From the cell containing the given text, extract its center point as [x, y] coordinate. 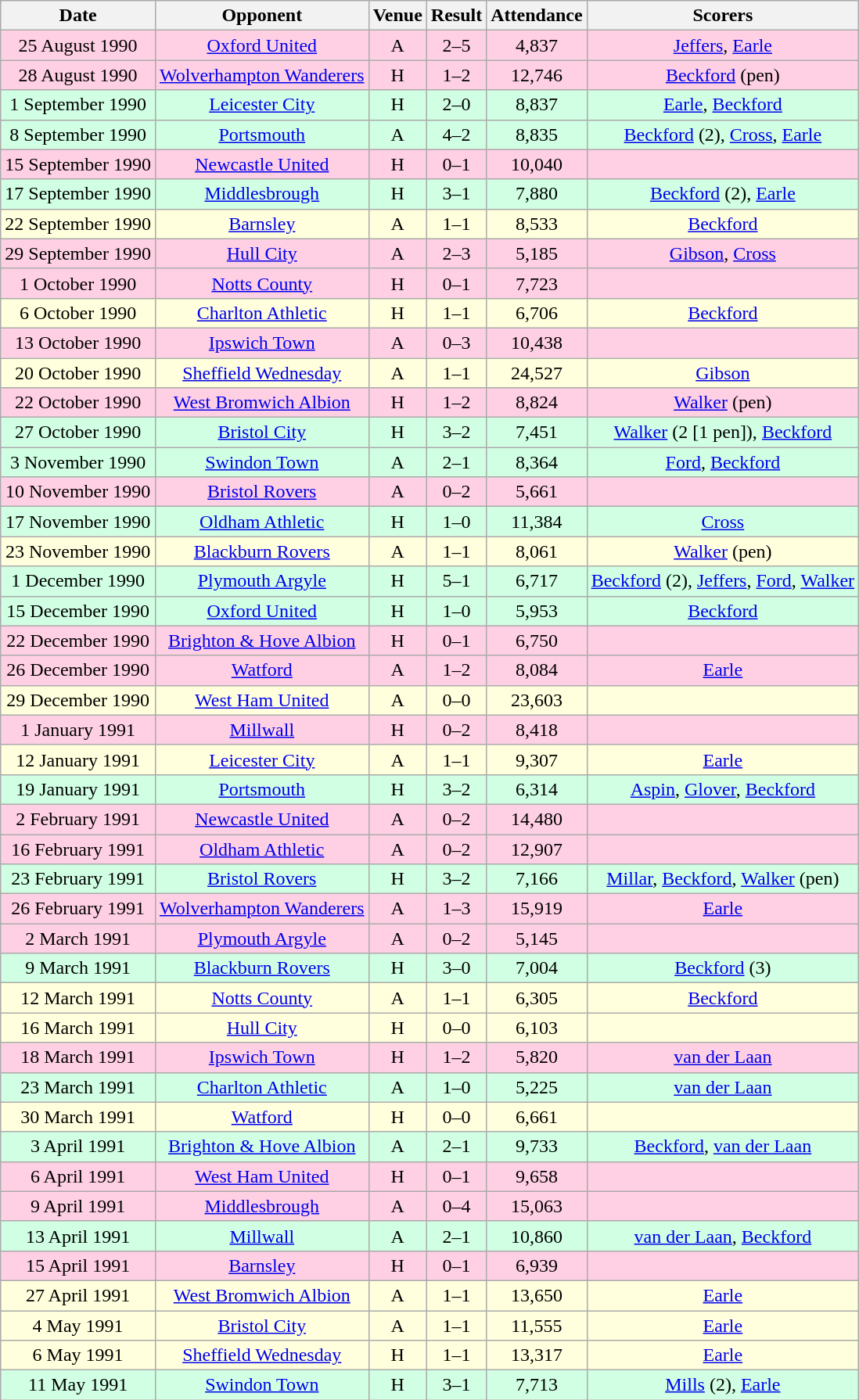
Earle, Beckford [723, 105]
1 December 1990 [78, 581]
23,603 [537, 700]
27 April 1991 [78, 1295]
8,533 [537, 224]
15 September 1990 [78, 164]
22 September 1990 [78, 224]
Gibson [723, 373]
12 March 1991 [78, 998]
24,527 [537, 373]
18 March 1991 [78, 1057]
23 February 1991 [78, 879]
2 February 1991 [78, 819]
Beckford, van der Laan [723, 1147]
10,860 [537, 1236]
11,384 [537, 522]
25 August 1990 [78, 45]
6 May 1991 [78, 1355]
7,880 [537, 194]
5,953 [537, 611]
6,939 [537, 1265]
Ford, Beckford [723, 462]
17 November 1990 [78, 522]
20 October 1990 [78, 373]
8 September 1990 [78, 135]
23 November 1990 [78, 551]
9 March 1991 [78, 968]
9,307 [537, 759]
7,004 [537, 968]
9 April 1991 [78, 1206]
4,837 [537, 45]
7,723 [537, 283]
2–3 [456, 253]
3 April 1991 [78, 1147]
Date [78, 16]
8,418 [537, 730]
8,824 [537, 403]
19 January 1991 [78, 789]
5,661 [537, 492]
6 April 1991 [78, 1176]
12 January 1991 [78, 759]
8,837 [537, 105]
29 December 1990 [78, 700]
8,061 [537, 551]
5,820 [537, 1057]
11 May 1991 [78, 1385]
15,063 [537, 1206]
10 November 1990 [78, 492]
6,103 [537, 1028]
5–1 [456, 581]
Beckford (2), Cross, Earle [723, 135]
1 October 1990 [78, 283]
Scorers [723, 16]
Venue [397, 16]
Cross [723, 522]
Beckford (3) [723, 968]
15 December 1990 [78, 611]
Gibson, Cross [723, 253]
8,835 [537, 135]
5,185 [537, 253]
Opponent [261, 16]
Attendance [537, 16]
Mills (2), Earle [723, 1385]
30 March 1991 [78, 1117]
1–3 [456, 909]
8,084 [537, 670]
16 March 1991 [78, 1028]
22 October 1990 [78, 403]
27 October 1990 [78, 433]
Aspin, Glover, Beckford [723, 789]
7,713 [537, 1385]
6,706 [537, 313]
26 February 1991 [78, 909]
Jeffers, Earle [723, 45]
3 November 1990 [78, 462]
6,661 [537, 1117]
1 September 1990 [78, 105]
13 October 1990 [78, 343]
5,145 [537, 939]
Beckford (2), Jeffers, Ford, Walker [723, 581]
10,040 [537, 164]
0–3 [456, 343]
van der Laan, Beckford [723, 1236]
15 April 1991 [78, 1265]
22 December 1990 [78, 641]
9,658 [537, 1176]
Beckford (2), Earle [723, 194]
23 March 1991 [78, 1087]
9,733 [537, 1147]
26 December 1990 [78, 670]
7,451 [537, 433]
7,166 [537, 879]
16 February 1991 [78, 849]
14,480 [537, 819]
15,919 [537, 909]
13,317 [537, 1355]
13 April 1991 [78, 1236]
17 September 1990 [78, 194]
6,750 [537, 641]
6,305 [537, 998]
29 September 1990 [78, 253]
1 January 1991 [78, 730]
Beckford (pen) [723, 75]
3–0 [456, 968]
2 March 1991 [78, 939]
Millar, Beckford, Walker (pen) [723, 879]
0–4 [456, 1206]
Result [456, 16]
12,907 [537, 849]
12,746 [537, 75]
6,314 [537, 789]
6 October 1990 [78, 313]
11,555 [537, 1326]
13,650 [537, 1295]
Walker (2 [1 pen]), Beckford [723, 433]
4 May 1991 [78, 1326]
28 August 1990 [78, 75]
6,717 [537, 581]
2–0 [456, 105]
4–2 [456, 135]
10,438 [537, 343]
5,225 [537, 1087]
8,364 [537, 462]
2–5 [456, 45]
